From the cell containing the given text, extract its center point as [X, Y] coordinate. 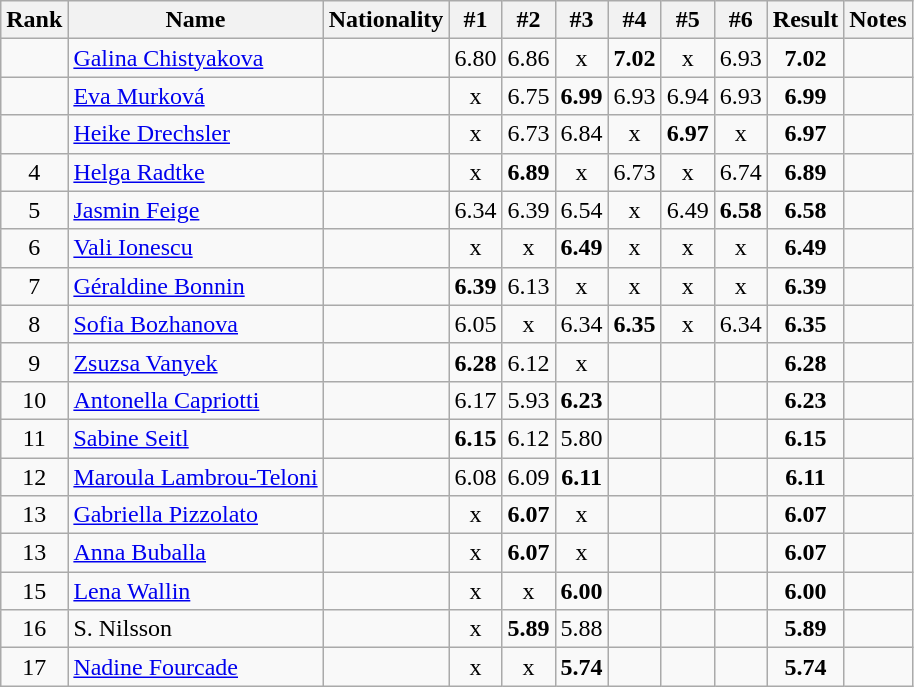
5.88 [582, 629]
#2 [528, 20]
Anna Buballa [196, 553]
Galina Chistyakova [196, 58]
6.17 [476, 400]
6.94 [688, 96]
4 [34, 172]
6.84 [582, 134]
11 [34, 438]
Helga Radtke [196, 172]
6.86 [528, 58]
6.75 [528, 96]
6.08 [476, 477]
Result [805, 20]
7 [34, 286]
16 [34, 629]
#5 [688, 20]
6.80 [476, 58]
Nationality [386, 20]
12 [34, 477]
8 [34, 324]
5.80 [582, 438]
Eva Murková [196, 96]
9 [34, 362]
6.09 [528, 477]
Jasmin Feige [196, 210]
Lena Wallin [196, 591]
#4 [634, 20]
6.54 [582, 210]
6.13 [528, 286]
Sabine Seitl [196, 438]
6.05 [476, 324]
6 [34, 248]
#3 [582, 20]
#6 [740, 20]
Maroula Lambrou-Teloni [196, 477]
5 [34, 210]
5.93 [528, 400]
10 [34, 400]
15 [34, 591]
Gabriella Pizzolato [196, 515]
S. Nilsson [196, 629]
Heike Drechsler [196, 134]
Antonella Capriotti [196, 400]
#1 [476, 20]
Nadine Fourcade [196, 667]
Géraldine Bonnin [196, 286]
Zsuzsa Vanyek [196, 362]
Vali Ionescu [196, 248]
Sofia Bozhanova [196, 324]
6.74 [740, 172]
Rank [34, 20]
17 [34, 667]
Notes [878, 20]
Name [196, 20]
